Return the [X, Y] coordinate for the center point of the cell that contains the specified text.  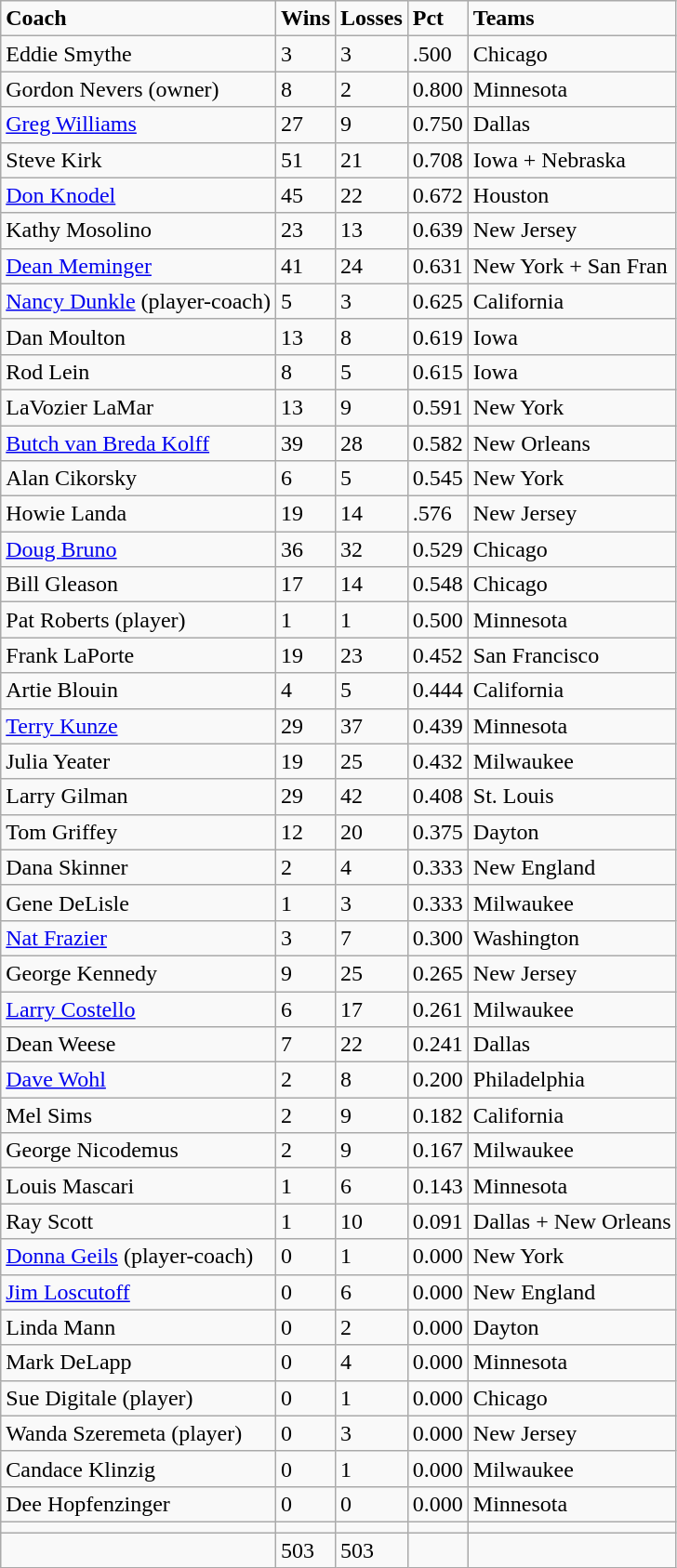
Terry Kunze [139, 726]
0.529 [437, 549]
Jim Loscutoff [139, 1292]
0.375 [437, 832]
0.091 [437, 1221]
Steve Kirk [139, 160]
0.639 [437, 231]
37 [372, 726]
0.672 [437, 195]
New Orleans [572, 443]
Mel Sims [139, 1115]
New York + San Fran [572, 266]
Pct [437, 19]
Iowa + Nebraska [572, 160]
0.619 [437, 336]
39 [306, 443]
Butch van Breda Kolff [139, 443]
Julia Yeater [139, 761]
0.452 [437, 655]
Mark DeLapp [139, 1363]
Greg Williams [139, 125]
36 [306, 549]
George Kennedy [139, 973]
0.143 [437, 1186]
Doug Bruno [139, 549]
0.200 [437, 1080]
Howie Landa [139, 514]
Kathy Mosolino [139, 231]
Bill Gleason [139, 585]
Pat Roberts (player) [139, 620]
Sue Digitale (player) [139, 1398]
Losses [372, 19]
Coach [139, 19]
LaVozier LaMar [139, 407]
21 [372, 160]
0.615 [437, 372]
Nancy Dunkle (player-coach) [139, 301]
0.591 [437, 407]
Dallas + New Orleans [572, 1221]
0.241 [437, 1045]
0.625 [437, 301]
Dee Hopfenzinger [139, 1504]
0.300 [437, 938]
Candace Klinzig [139, 1469]
Gene DeLisle [139, 903]
Louis Mascari [139, 1186]
27 [306, 125]
Dan Moulton [139, 336]
Dave Wohl [139, 1080]
Gordon Nevers (owner) [139, 89]
Ray Scott [139, 1221]
Rod Lein [139, 372]
Alan Cikorsky [139, 479]
0.261 [437, 1008]
George Nicodemus [139, 1151]
42 [372, 797]
.576 [437, 514]
0.708 [437, 160]
12 [306, 832]
Don Knodel [139, 195]
0.500 [437, 620]
0.548 [437, 585]
Houston [572, 195]
San Francisco [572, 655]
Tom Griffey [139, 832]
0.444 [437, 691]
0.800 [437, 89]
45 [306, 195]
0.432 [437, 761]
.500 [437, 54]
Eddie Smythe [139, 54]
St. Louis [572, 797]
Wins [306, 19]
Artie Blouin [139, 691]
Donna Geils (player-coach) [139, 1257]
51 [306, 160]
Philadelphia [572, 1080]
Larry Gilman [139, 797]
0.545 [437, 479]
0.408 [437, 797]
0.265 [437, 973]
32 [372, 549]
41 [306, 266]
0.750 [437, 125]
Dean Meminger [139, 266]
Teams [572, 19]
0.582 [437, 443]
Dean Weese [139, 1045]
10 [372, 1221]
20 [372, 832]
Larry Costello [139, 1008]
28 [372, 443]
Washington [572, 938]
0.631 [437, 266]
Wanda Szeremeta (player) [139, 1433]
0.439 [437, 726]
0.167 [437, 1151]
Frank LaPorte [139, 655]
Linda Mann [139, 1327]
0.182 [437, 1115]
Nat Frazier [139, 938]
Dana Skinner [139, 867]
24 [372, 266]
